Scan for the cell matching the given text and deliver its [X, Y] coordinate at center. 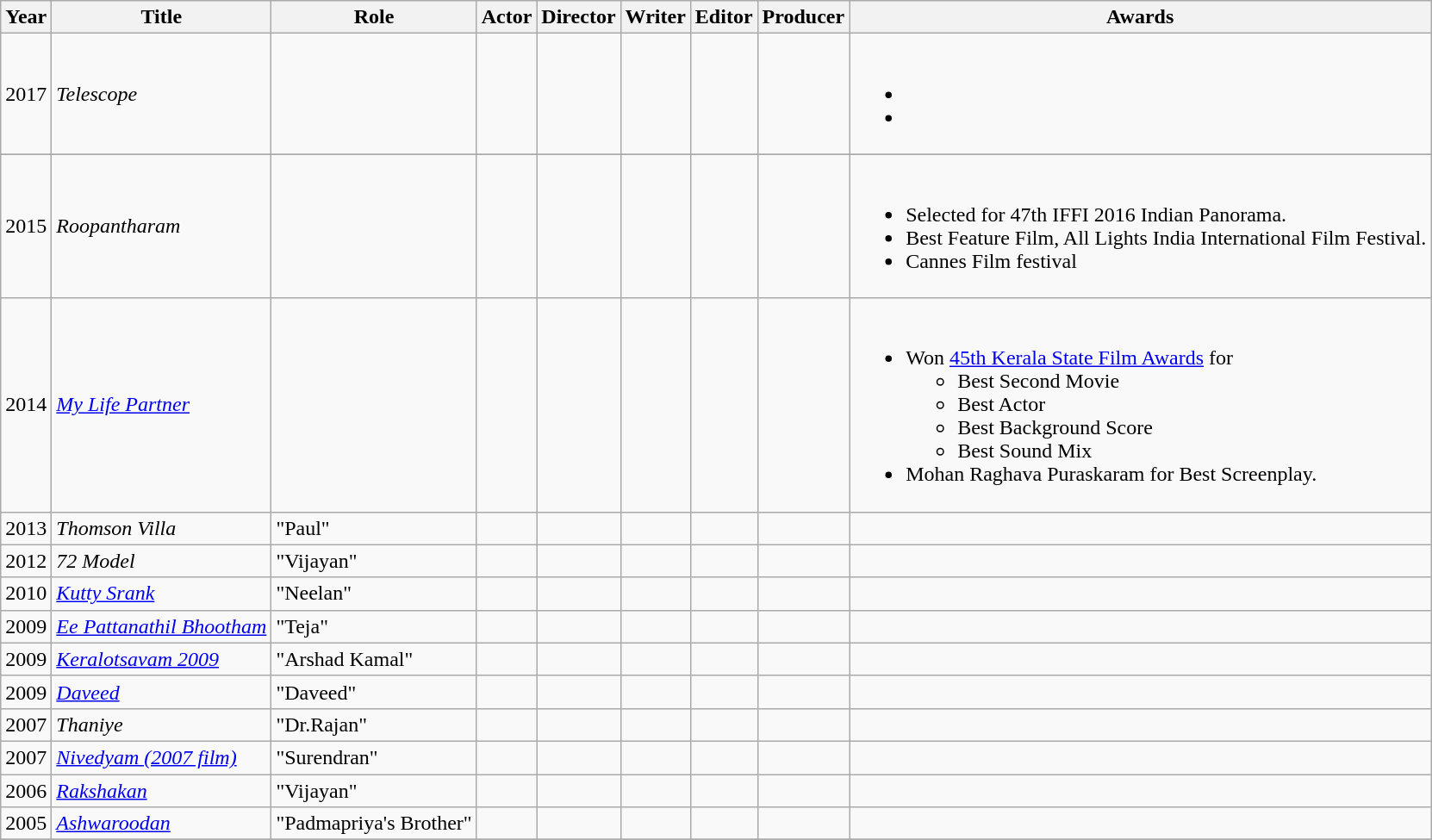
Rakshakan [162, 790]
2010 [26, 594]
Won 45th Kerala State Film Awards forBest Second MovieBest ActorBest Background ScoreBest Sound MixMohan Raghava Puraskaram for Best Screenplay. [1141, 405]
Thomson Villa [162, 528]
Keralotsavam 2009 [162, 659]
Editor [724, 17]
Ee Pattanathil Bhootham [162, 626]
Producer [803, 17]
"Dr.Rajan" [374, 725]
2012 [26, 561]
2017 [26, 94]
2013 [26, 528]
"Neelan" [374, 594]
Actor [507, 17]
Writer [655, 17]
Thaniye [162, 725]
Daveed [162, 692]
Ashwaroodan [162, 824]
"Arshad Kamal" [374, 659]
"Teja" [374, 626]
Year [26, 17]
"Padmapriya's Brother" [374, 824]
2006 [26, 790]
2014 [26, 405]
Director [579, 17]
Nivedyam (2007 film) [162, 757]
"Surendran" [374, 757]
Telescope [162, 94]
2005 [26, 824]
Awards [1141, 17]
"Paul" [374, 528]
2015 [26, 226]
72 Model [162, 561]
Role [374, 17]
My Life Partner [162, 405]
Selected for 47th IFFI 2016 Indian Panorama.Best Feature Film, All Lights India International Film Festival.Cannes Film festival [1141, 226]
"Daveed" [374, 692]
Title [162, 17]
Kutty Srank [162, 594]
Roopantharam [162, 226]
